Detect which cell encompasses the target text, then output its (x, y) center coordinate. 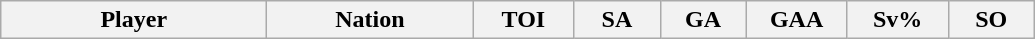
Player (134, 20)
GAA (796, 20)
SO (991, 20)
TOI (524, 20)
SA (617, 20)
Sv% (898, 20)
Nation (370, 20)
GA (703, 20)
